Locate the cell with the specified text and output its (X, Y) center coordinate. 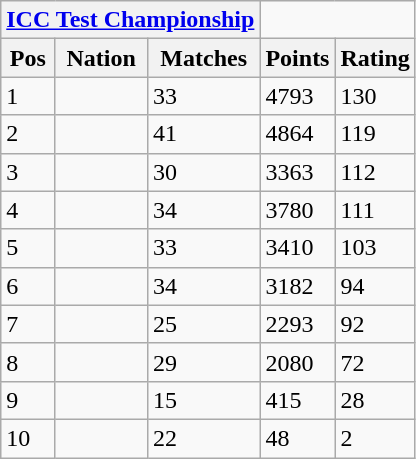
119 (375, 134)
9 (28, 400)
7 (28, 324)
ICC Test Championship (130, 20)
Rating (375, 58)
415 (298, 400)
4793 (298, 96)
Matches (203, 58)
48 (298, 438)
30 (203, 172)
41 (203, 134)
6 (28, 286)
4864 (298, 134)
10 (28, 438)
92 (375, 324)
3780 (298, 210)
112 (375, 172)
25 (203, 324)
4 (28, 210)
3363 (298, 172)
3182 (298, 286)
94 (375, 286)
22 (203, 438)
29 (203, 362)
111 (375, 210)
130 (375, 96)
2080 (298, 362)
1 (28, 96)
3410 (298, 248)
103 (375, 248)
Pos (28, 58)
2293 (298, 324)
Nation (102, 58)
5 (28, 248)
72 (375, 362)
3 (28, 172)
15 (203, 400)
28 (375, 400)
8 (28, 362)
Points (298, 58)
